Output the (x, y) coordinate of the center of the cell containing the given text.  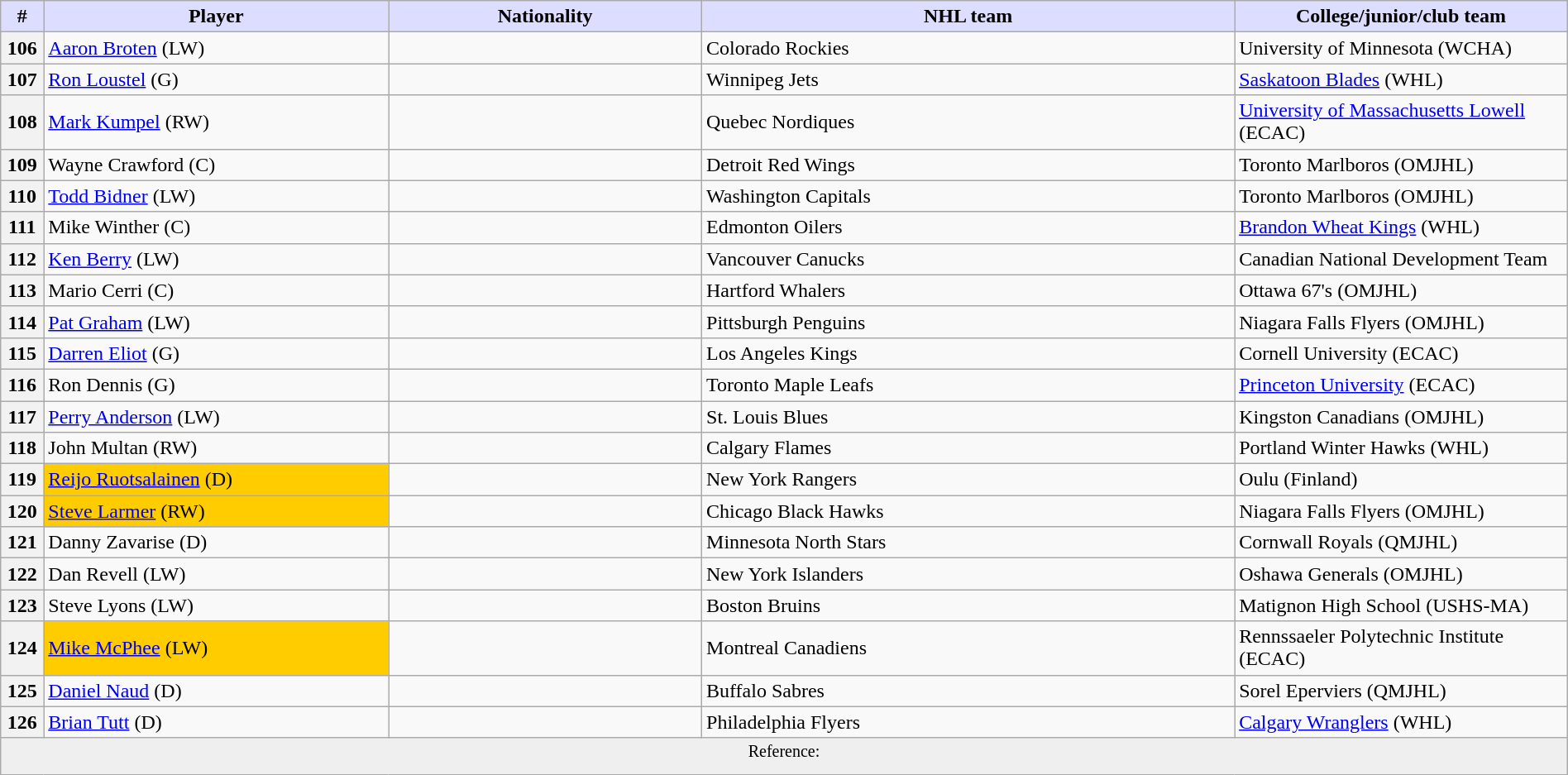
111 (22, 227)
Todd Bidner (LW) (217, 196)
Washington Capitals (968, 196)
Mike Winther (C) (217, 227)
Wayne Crawford (C) (217, 165)
Philadelphia Flyers (968, 722)
124 (22, 648)
Darren Eliot (G) (217, 353)
Matignon High School (USHS-MA) (1401, 605)
Pittsburgh Penguins (968, 322)
John Multan (RW) (217, 448)
Colorado Rockies (968, 48)
Edmonton Oilers (968, 227)
Cornwall Royals (QMJHL) (1401, 543)
114 (22, 322)
109 (22, 165)
College/junior/club team (1401, 17)
Dan Revell (LW) (217, 574)
Los Angeles Kings (968, 353)
Winnipeg Jets (968, 79)
121 (22, 543)
107 (22, 79)
Aaron Broten (LW) (217, 48)
Canadian National Development Team (1401, 259)
Danny Zavarise (D) (217, 543)
Perry Anderson (LW) (217, 416)
Calgary Flames (968, 448)
Steve Larmer (RW) (217, 511)
116 (22, 385)
Mark Kumpel (RW) (217, 122)
Daniel Naud (D) (217, 691)
Chicago Black Hawks (968, 511)
125 (22, 691)
123 (22, 605)
Mike McPhee (LW) (217, 648)
Ron Dennis (G) (217, 385)
108 (22, 122)
Ottawa 67's (OMJHL) (1401, 290)
106 (22, 48)
118 (22, 448)
Oulu (Finland) (1401, 480)
St. Louis Blues (968, 416)
Cornell University (ECAC) (1401, 353)
Pat Graham (LW) (217, 322)
Vancouver Canucks (968, 259)
Minnesota North Stars (968, 543)
Toronto Maple Leafs (968, 385)
Oshawa Generals (OMJHL) (1401, 574)
# (22, 17)
115 (22, 353)
Brian Tutt (D) (217, 722)
Princeton University (ECAC) (1401, 385)
113 (22, 290)
Buffalo Sabres (968, 691)
Steve Lyons (LW) (217, 605)
Quebec Nordiques (968, 122)
Boston Bruins (968, 605)
112 (22, 259)
New York Rangers (968, 480)
Ken Berry (LW) (217, 259)
New York Islanders (968, 574)
Reference: (784, 756)
Saskatoon Blades (WHL) (1401, 79)
110 (22, 196)
119 (22, 480)
Detroit Red Wings (968, 165)
Player (217, 17)
Calgary Wranglers (WHL) (1401, 722)
Ron Loustel (G) (217, 79)
University of Minnesota (WCHA) (1401, 48)
Reijo Ruotsalainen (D) (217, 480)
University of Massachusetts Lowell (ECAC) (1401, 122)
Sorel Eperviers (QMJHL) (1401, 691)
120 (22, 511)
122 (22, 574)
Rennssaeler Polytechnic Institute (ECAC) (1401, 648)
Brandon Wheat Kings (WHL) (1401, 227)
117 (22, 416)
126 (22, 722)
Portland Winter Hawks (WHL) (1401, 448)
Nationality (546, 17)
Mario Cerri (C) (217, 290)
NHL team (968, 17)
Montreal Canadiens (968, 648)
Hartford Whalers (968, 290)
Kingston Canadians (OMJHL) (1401, 416)
